From the cell containing the given text, extract its center point as (x, y) coordinate. 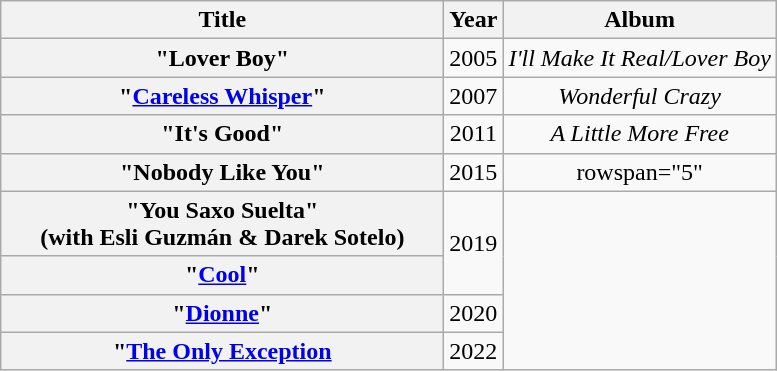
2011 (474, 134)
2020 (474, 313)
"Careless Whisper" (222, 96)
Year (474, 20)
"Nobody Like You" (222, 172)
A Little More Free (640, 134)
2019 (474, 242)
"Cool" (222, 275)
"You Saxo Suelta"(with Esli Guzmán & Darek Sotelo) (222, 224)
2007 (474, 96)
"The Only Exception (222, 351)
2015 (474, 172)
Title (222, 20)
2005 (474, 58)
rowspan="5" (640, 172)
"It's Good" (222, 134)
I'll Make It Real/Lover Boy (640, 58)
Album (640, 20)
2022 (474, 351)
"Dionne" (222, 313)
"Lover Boy" (222, 58)
Wonderful Crazy (640, 96)
